Return the (X, Y) coordinate for the center point of the cell that contains the specified text.  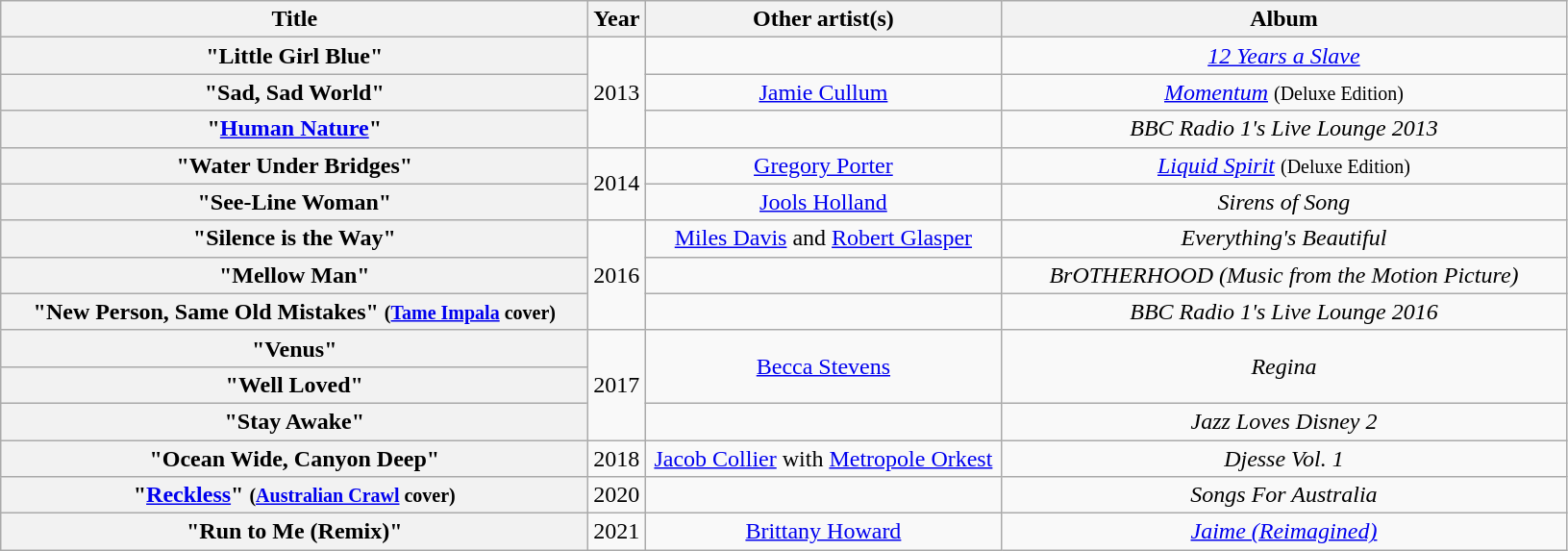
BrOTHERHOOD (Music from the Motion Picture) (1284, 275)
BBC Radio 1's Live Lounge 2013 (1284, 129)
"New Person, Same Old Mistakes" (Tame Impala cover) (294, 312)
2014 (617, 184)
Djesse Vol. 1 (1284, 459)
12 Years a Slave (1284, 56)
2021 (617, 532)
"Well Loved" (294, 385)
"Silence is the Way" (294, 238)
Year (617, 19)
Brittany Howard (823, 532)
"See-Line Woman" (294, 202)
Gregory Porter (823, 165)
Jaime (Reimagined) (1284, 532)
2017 (617, 385)
"Venus" (294, 348)
Momentum (Deluxe Edition) (1284, 92)
Title (294, 19)
2018 (617, 459)
"Reckless" (Australian Crawl cover) (294, 495)
"Mellow Man" (294, 275)
2020 (617, 495)
Jacob Collier with Metropole Orkest (823, 459)
Becca Stevens (823, 366)
Liquid Spirit (Deluxe Edition) (1284, 165)
"Little Girl Blue" (294, 56)
"Run to Me (Remix)" (294, 532)
Other artist(s) (823, 19)
Everything's Beautiful (1284, 238)
"Ocean Wide, Canyon Deep" (294, 459)
Jazz Loves Disney 2 (1284, 421)
"Water Under Bridges" (294, 165)
Album (1284, 19)
Regina (1284, 366)
Sirens of Song (1284, 202)
Jools Holland (823, 202)
Miles Davis and Robert Glasper (823, 238)
"Human Nature" (294, 129)
2013 (617, 92)
Songs For Australia (1284, 495)
"Stay Awake" (294, 421)
BBC Radio 1's Live Lounge 2016 (1284, 312)
2016 (617, 275)
"Sad, Sad World" (294, 92)
Jamie Cullum (823, 92)
